Output the [X, Y] coordinate of the center of the cell containing the given text.  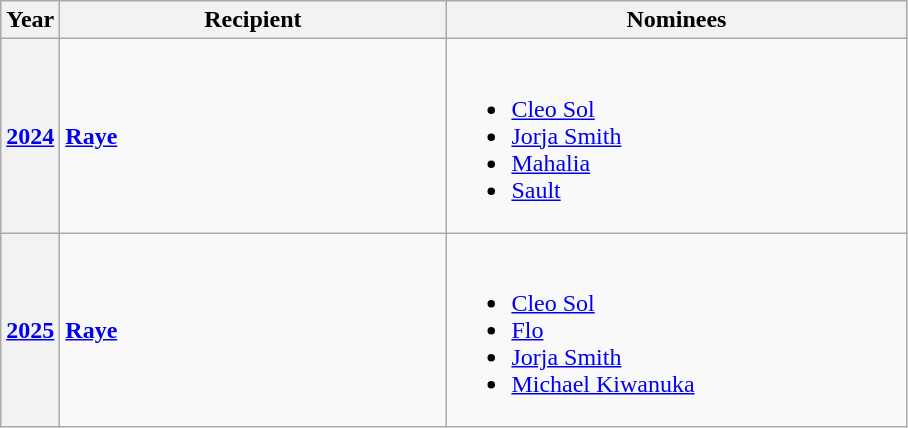
Nominees [676, 20]
Cleo SolJorja SmithMahaliaSault [676, 136]
2025 [30, 330]
2024 [30, 136]
Year [30, 20]
Cleo SolFloJorja SmithMichael Kiwanuka [676, 330]
Recipient [253, 20]
